Find where the given text appears and provide that cell's center as [x, y] coordinate. 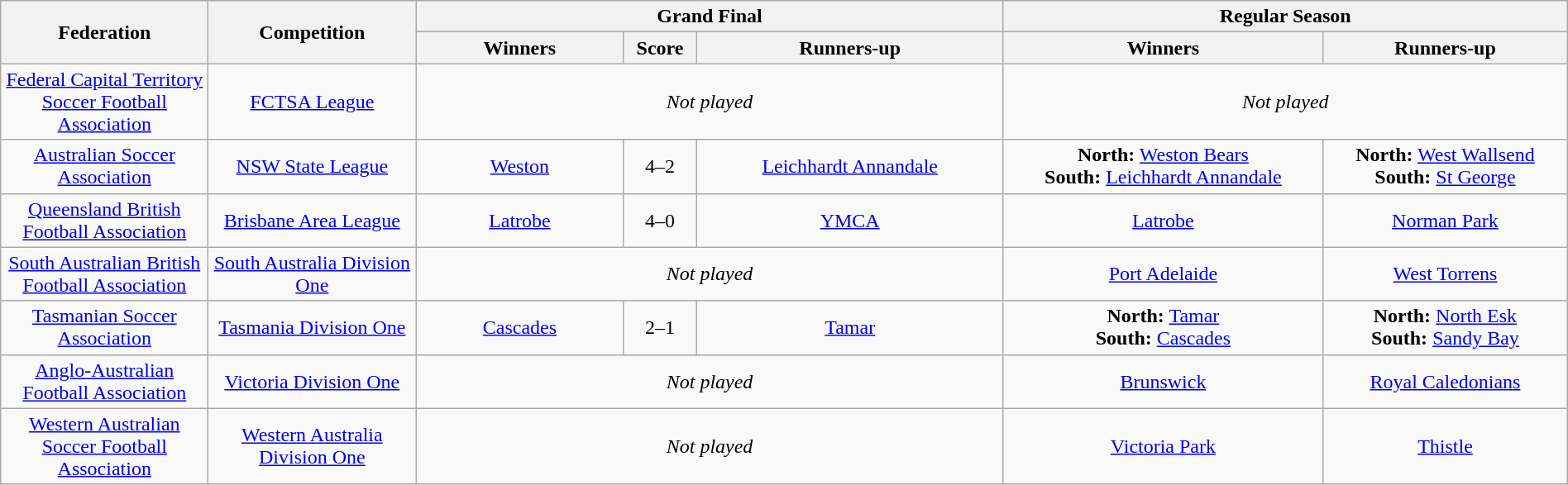
Brisbane Area League [313, 220]
Royal Caledonians [1446, 382]
YMCA [850, 220]
North: TamarSouth: Cascades [1163, 327]
Anglo-Australian Football Association [104, 382]
Tasmanian Soccer Association [104, 327]
Thistle [1446, 446]
Australian Soccer Association [104, 167]
Regular Season [1285, 17]
Victoria Division One [313, 382]
Competition [313, 32]
North: Weston BearsSouth: Leichhardt Annandale [1163, 167]
Score [660, 48]
Norman Park [1446, 220]
Tasmania Division One [313, 327]
Western Australia Division One [313, 446]
Leichhardt Annandale [850, 167]
Grand Final [710, 17]
Tamar [850, 327]
Federal Capital Territory Soccer Football Association [104, 102]
Victoria Park [1163, 446]
South Australia Division One [313, 274]
NSW State League [313, 167]
FCTSA League [313, 102]
Weston [519, 167]
Western Australian Soccer Football Association [104, 446]
West Torrens [1446, 274]
Queensland British Football Association [104, 220]
4–0 [660, 220]
2–1 [660, 327]
North: West WallsendSouth: St George [1446, 167]
South Australian British Football Association [104, 274]
Cascades [519, 327]
Federation [104, 32]
Brunswick [1163, 382]
Port Adelaide [1163, 274]
North: North EskSouth: Sandy Bay [1446, 327]
4–2 [660, 167]
